Return the [X, Y] coordinate for the center point of the cell that contains the specified text.  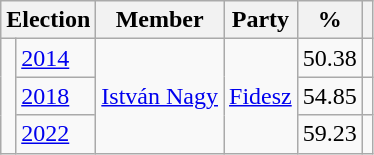
István Nagy [160, 96]
59.23 [330, 134]
50.38 [330, 58]
54.85 [330, 96]
Member [160, 20]
2018 [56, 96]
2014 [56, 58]
% [330, 20]
2022 [56, 134]
Party [261, 20]
Election [48, 20]
Fidesz [261, 96]
